Capture the cell that displays the provided text and extract its (x, y) central coordinate. 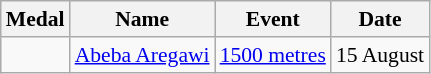
Medal (36, 19)
Name (142, 19)
Date (380, 19)
Abeba Aregawi (142, 55)
1500 metres (273, 55)
Event (273, 19)
15 August (380, 55)
